Detect which cell encompasses the target text, then output its (x, y) center coordinate. 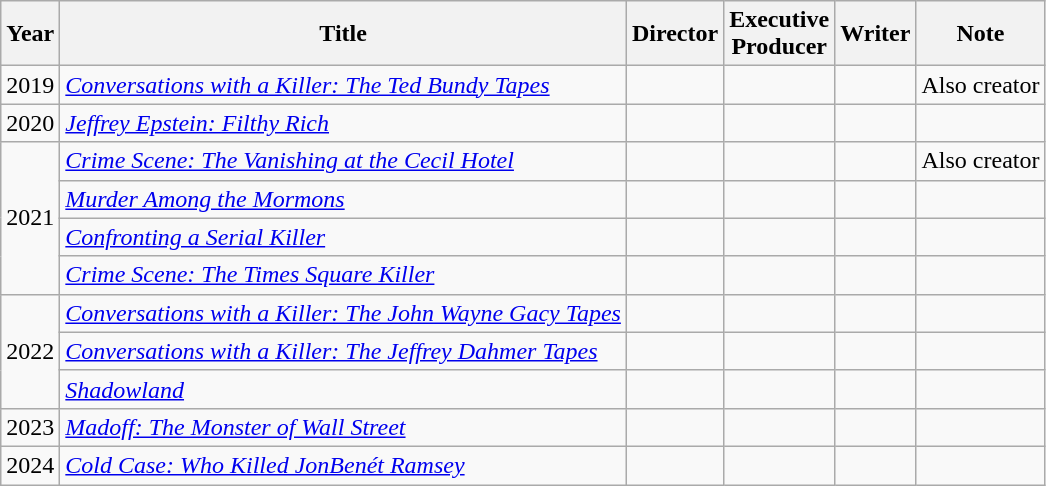
Conversations with a Killer: The Jeffrey Dahmer Tapes (344, 351)
Jeffrey Epstein: Filthy Rich (344, 123)
Crime Scene: The Vanishing at the Cecil Hotel (344, 161)
Confronting a Serial Killer (344, 237)
Cold Case: Who Killed JonBenét Ramsey (344, 465)
Director (674, 34)
ExecutiveProducer (780, 34)
Shadowland (344, 389)
2019 (30, 85)
Title (344, 34)
Note (980, 34)
Year (30, 34)
2022 (30, 351)
Conversations with a Killer: The Ted Bundy Tapes (344, 85)
2020 (30, 123)
Conversations with a Killer: The John Wayne Gacy Tapes (344, 313)
Writer (876, 34)
2023 (30, 427)
2021 (30, 218)
2024 (30, 465)
Madoff: The Monster of Wall Street (344, 427)
Crime Scene: The Times Square Killer (344, 275)
Murder Among the Mormons (344, 199)
